Pinpoint the cell where the given text exists, returning its [X, Y] midpoint coordinate. 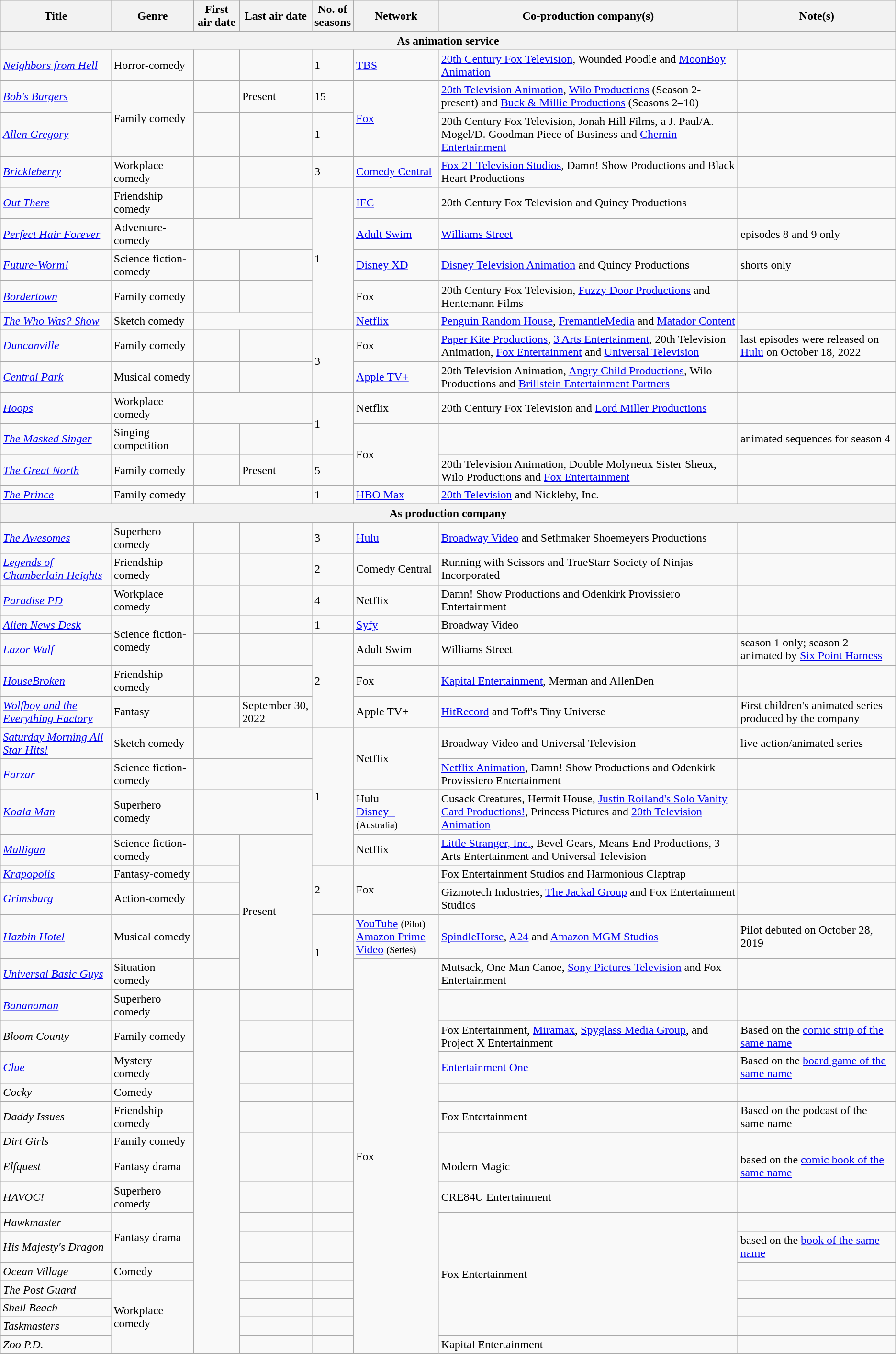
YouTube (Pilot)Amazon Prime Video (Series) [396, 937]
Penguin Random House, FremantleMedia and Matador Content [588, 321]
Based on the comic strip of the same name [817, 1036]
Disney XD [396, 265]
September 30, 2022 [276, 711]
HuluDisney+ (Australia) [396, 812]
HouseBroken [56, 681]
No. ofseasons [332, 16]
The Who Was? Show [56, 321]
Mystery comedy [152, 1068]
15 [332, 97]
Netflix Animation, Damn! Show Productions and Odenkirk Provissiero Entertainment [588, 774]
Lazor Wulf [56, 649]
Perfect Hair Forever [56, 234]
Saturday Morning All Star Hits! [56, 743]
20th Century Fox Television and Quincy Productions [588, 203]
Co-production company(s) [588, 16]
Running with Scissors and TrueStarr Society of Ninjas Incorporated [588, 569]
Taskmasters [56, 1326]
last episodes were released on Hulu on October 18, 2022 [817, 346]
IFC [396, 203]
Wolfboy and the Everything Factory [56, 711]
The Awesomes [56, 538]
As animation service [448, 41]
Legends of Chamberlain Heights [56, 569]
20th Television and Nickleby, Inc. [588, 495]
Dirt Girls [56, 1141]
Neighbors from Hell [56, 65]
Broadway Video and Universal Television [588, 743]
Modern Magic [588, 1166]
Mutsack, One Man Canoe, Sony Pictures Television and Fox Entertainment [588, 974]
20th Television Animation, Double Molyneux Sister Sheux, Wilo Productions and Fox Entertainment [588, 470]
Ocean Village [56, 1271]
Bananaman [56, 1005]
20th Century Fox Television, Jonah Hill Films, a J. Paul/A. Mogel/D. Goodman Piece of Business and Chernin Entertainment [588, 134]
Zoo P.D. [56, 1344]
HAVOC! [56, 1197]
Fox Entertainment Studios and Harmonious Claptrap [588, 874]
Kapital Entertainment, Merman and AllenDen [588, 681]
Note(s) [817, 16]
Last air date [276, 16]
Situation comedy [152, 974]
Genre [152, 16]
CRE84U Entertainment [588, 1197]
20th Century Fox Television, Wounded Poodle and MoonBoy Animation [588, 65]
Action-comedy [152, 899]
Paradise PD [56, 600]
Damn! Show Productions and Odenkirk Provissiero Entertainment [588, 600]
Krapopolis [56, 874]
Cocky [56, 1092]
Central Park [56, 376]
Cusack Creatures, Hermit House, Justin Roiland's Solo Vanity Card Productions!, Princess Pictures and 20th Television Animation [588, 812]
HBO Max [396, 495]
animated sequences for season 4 [817, 440]
Bloom County [56, 1036]
HitRecord and Toff's Tiny Universe [588, 711]
Gizmotech Industries, The Jackal Group and Fox Entertainment Studios [588, 899]
Duncanville [56, 346]
The Prince [56, 495]
shorts only [817, 265]
Bordertown [56, 296]
Fox Entertainment, Miramax, Spyglass Media Group, and Project X Entertainment [588, 1036]
Kapital Entertainment [588, 1344]
The Post Guard [56, 1289]
Based on the podcast of the same name [817, 1117]
Fox 21 Television Studios, Damn! Show Productions and Black Heart Productions [588, 171]
First air date [217, 16]
Shell Beach [56, 1308]
First children's animated series produced by the company [817, 711]
20th Television Animation, Angry Child Productions, Wilo Productions and Brillstein Entertainment Partners [588, 376]
Hoops [56, 408]
Brickleberry [56, 171]
SpindleHorse, A24 and Amazon MGM Studios [588, 937]
20th Century Fox Television, Fuzzy Door Productions and Hentemann Films [588, 296]
Syfy [396, 625]
5 [332, 470]
Horror-comedy [152, 65]
Title [56, 16]
Singing competition [152, 440]
4 [332, 600]
Bob's Burgers [56, 97]
Fantasy [152, 711]
The Great North [56, 470]
Hazbin Hotel [56, 937]
As production company [448, 513]
Pilot debuted on October 28, 2019 [817, 937]
Clue [56, 1068]
Allen Gregory [56, 134]
Koala Man [56, 812]
based on the book of the same name [817, 1247]
Universal Basic Guys [56, 974]
Broadway Video [588, 625]
Out There [56, 203]
Mulligan [56, 849]
Alien News Desk [56, 625]
Entertainment One [588, 1068]
Paper Kite Productions, 3 Arts Entertainment, 20th Television Animation, Fox Entertainment and Universal Television [588, 346]
season 1 only; season 2 animated by Six Point Harness [817, 649]
20th Century Fox Television and Lord Miller Productions [588, 408]
His Majesty's Dragon [56, 1247]
Grimsburg [56, 899]
Network [396, 16]
Broadway Video and Sethmaker Shoemeyers Productions [588, 538]
based on the comic book of the same name [817, 1166]
Farzar [56, 774]
Elfquest [56, 1166]
Hulu [396, 538]
Disney Television Animation and Quincy Productions [588, 265]
Hawkmaster [56, 1222]
episodes 8 and 9 only [817, 234]
Based on the board game of the same name [817, 1068]
TBS [396, 65]
Adventure-comedy [152, 234]
Daddy Issues [56, 1117]
live action/animated series [817, 743]
Fantasy-comedy [152, 874]
Future-Worm! [56, 265]
Little Stranger, Inc., Bevel Gears, Means End Productions, 3 Arts Entertainment and Universal Television [588, 849]
The Masked Singer [56, 440]
20th Television Animation, Wilo Productions (Season 2-present) and Buck & Millie Productions (Seasons 2–10) [588, 97]
